Detect which cell encompasses the target text, then output its [X, Y] center coordinate. 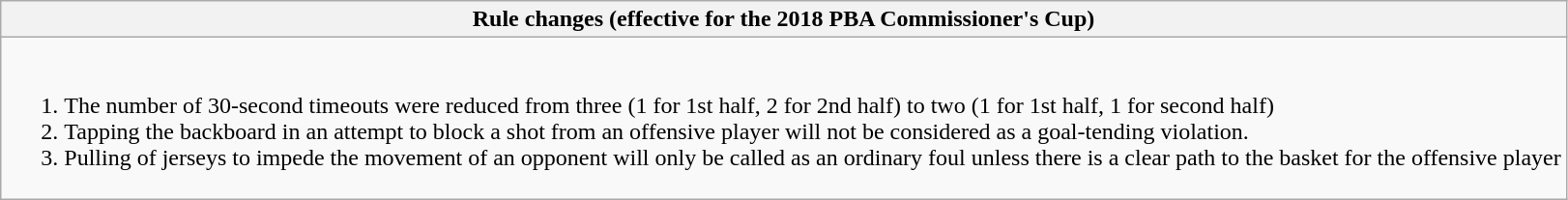
Rule changes (effective for the 2018 PBA Commissioner's Cup) [784, 19]
